Output the (x, y) coordinate of the center of the cell containing the given text.  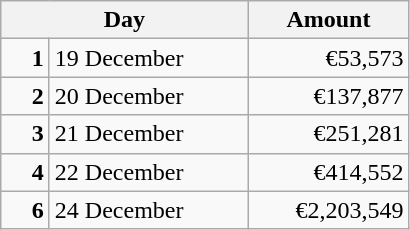
2 (26, 96)
1 (26, 58)
€137,877 (328, 96)
20 December (148, 96)
€251,281 (328, 134)
4 (26, 172)
3 (26, 134)
19 December (148, 58)
22 December (148, 172)
24 December (148, 210)
21 December (148, 134)
€2,203,549 (328, 210)
Day (124, 20)
6 (26, 210)
€414,552 (328, 172)
Amount (328, 20)
€53,573 (328, 58)
